Search for the cell housing the specified text and yield its (x, y) center coordinate. 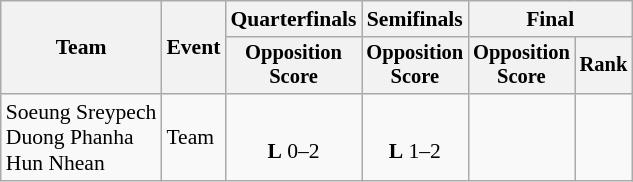
Rank (604, 66)
Quarterfinals (293, 19)
L 0–2 (293, 138)
Final (550, 19)
Event (193, 48)
Soeung SreypechDuong PhanhaHun Nhean (82, 138)
L 1–2 (416, 138)
Semifinals (416, 19)
